Pinpoint the cell where the given text exists, returning its (x, y) midpoint coordinate. 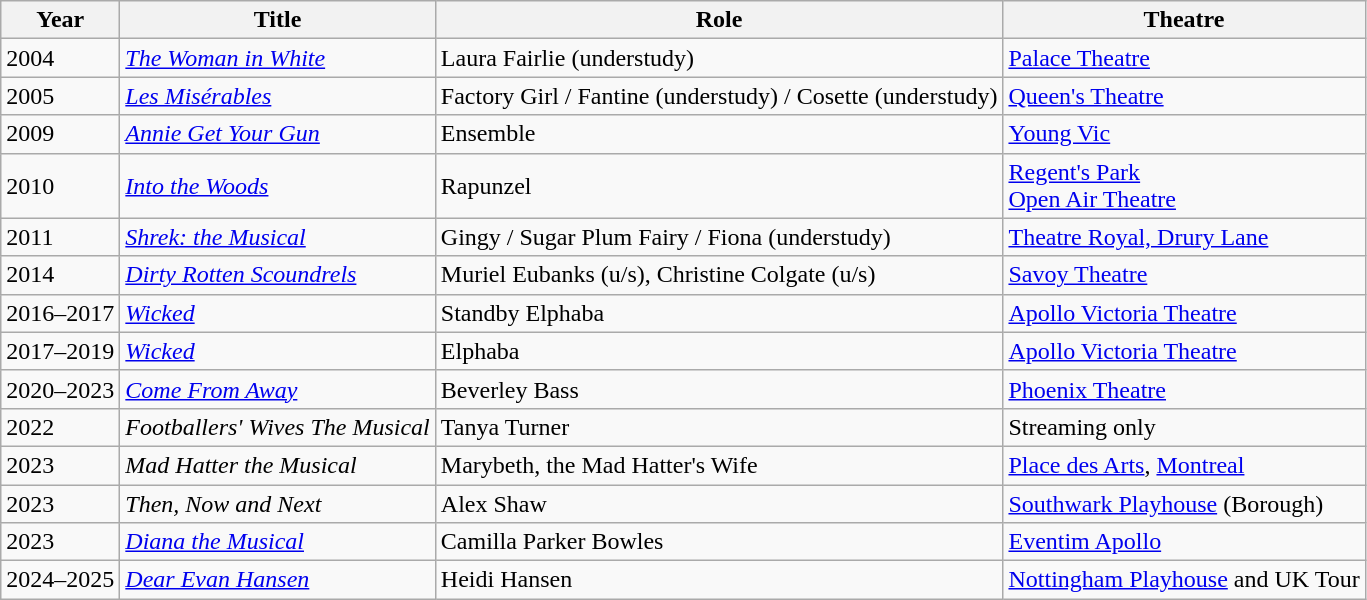
Gingy / Sugar Plum Fairy / Fiona (understudy) (719, 237)
Theatre Royal, Drury Lane (1184, 237)
Then, Now and Next (278, 503)
Elphaba (719, 351)
Camilla Parker Bowles (719, 542)
Place des Arts, Montreal (1184, 465)
2009 (60, 134)
Alex Shaw (719, 503)
2004 (60, 58)
2010 (60, 186)
Beverley Bass (719, 389)
Marybeth, the Mad Hatter's Wife (719, 465)
Southwark Playhouse (Borough) (1184, 503)
Laura Fairlie (understudy) (719, 58)
Annie Get Your Gun (278, 134)
2005 (60, 96)
Theatre (1184, 20)
Footballers' Wives The Musical (278, 427)
Factory Girl / Fantine (understudy) / Cosette (understudy) (719, 96)
2022 (60, 427)
Les Misérables (278, 96)
Dear Evan Hansen (278, 580)
Standby Elphaba (719, 313)
2011 (60, 237)
2024–2025 (60, 580)
2014 (60, 275)
2017–2019 (60, 351)
Year (60, 20)
2016–2017 (60, 313)
Dirty Rotten Scoundrels (278, 275)
Streaming only (1184, 427)
Ensemble (719, 134)
Tanya Turner (719, 427)
Phoenix Theatre (1184, 389)
Diana the Musical (278, 542)
Nottingham Playhouse and UK Tour (1184, 580)
Regent's ParkOpen Air Theatre (1184, 186)
Rapunzel (719, 186)
Queen's Theatre (1184, 96)
Mad Hatter the Musical (278, 465)
Savoy Theatre (1184, 275)
Eventim Apollo (1184, 542)
Palace Theatre (1184, 58)
Muriel Eubanks (u/s), Christine Colgate (u/s) (719, 275)
Young Vic (1184, 134)
2020–2023 (60, 389)
Come From Away (278, 389)
Title (278, 20)
The Woman in White (278, 58)
Role (719, 20)
Into the Woods (278, 186)
Heidi Hansen (719, 580)
Shrek: the Musical (278, 237)
